Return (X, Y) of the center of cell containing provided text 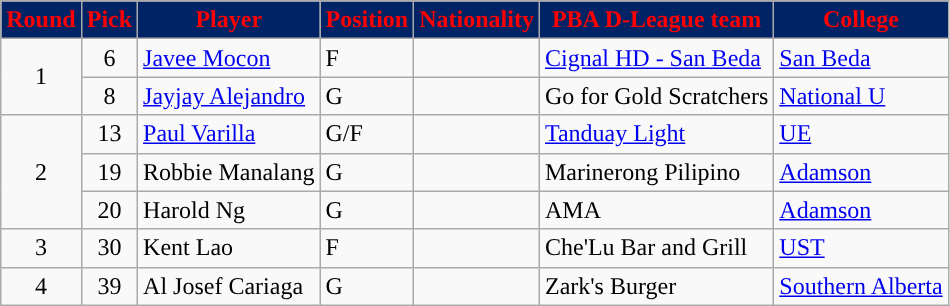
Cignal HD - San Beda (656, 58)
1 (41, 77)
Paul Varilla (229, 134)
Zark's Burger (656, 286)
Jayjay Alejandro (229, 96)
G/F (367, 134)
Robbie Manalang (229, 172)
UST (861, 248)
4 (41, 286)
Nationality (477, 20)
Che'Lu Bar and Grill (656, 248)
6 (109, 58)
Pick (109, 20)
Kent Lao (229, 248)
8 (109, 96)
AMA (656, 210)
Javee Mocon (229, 58)
San Beda (861, 58)
Harold Ng (229, 210)
Round (41, 20)
National U (861, 96)
PBA D-League team (656, 20)
20 (109, 210)
Southern Alberta (861, 286)
13 (109, 134)
3 (41, 248)
Marinerong Pilipino (656, 172)
Player (229, 20)
Al Josef Cariaga (229, 286)
College (861, 20)
UE (861, 134)
Go for Gold Scratchers (656, 96)
19 (109, 172)
Tanduay Light (656, 134)
39 (109, 286)
2 (41, 172)
30 (109, 248)
Position (367, 20)
